Return the (x, y) coordinate for the center point of the cell that contains the specified text.  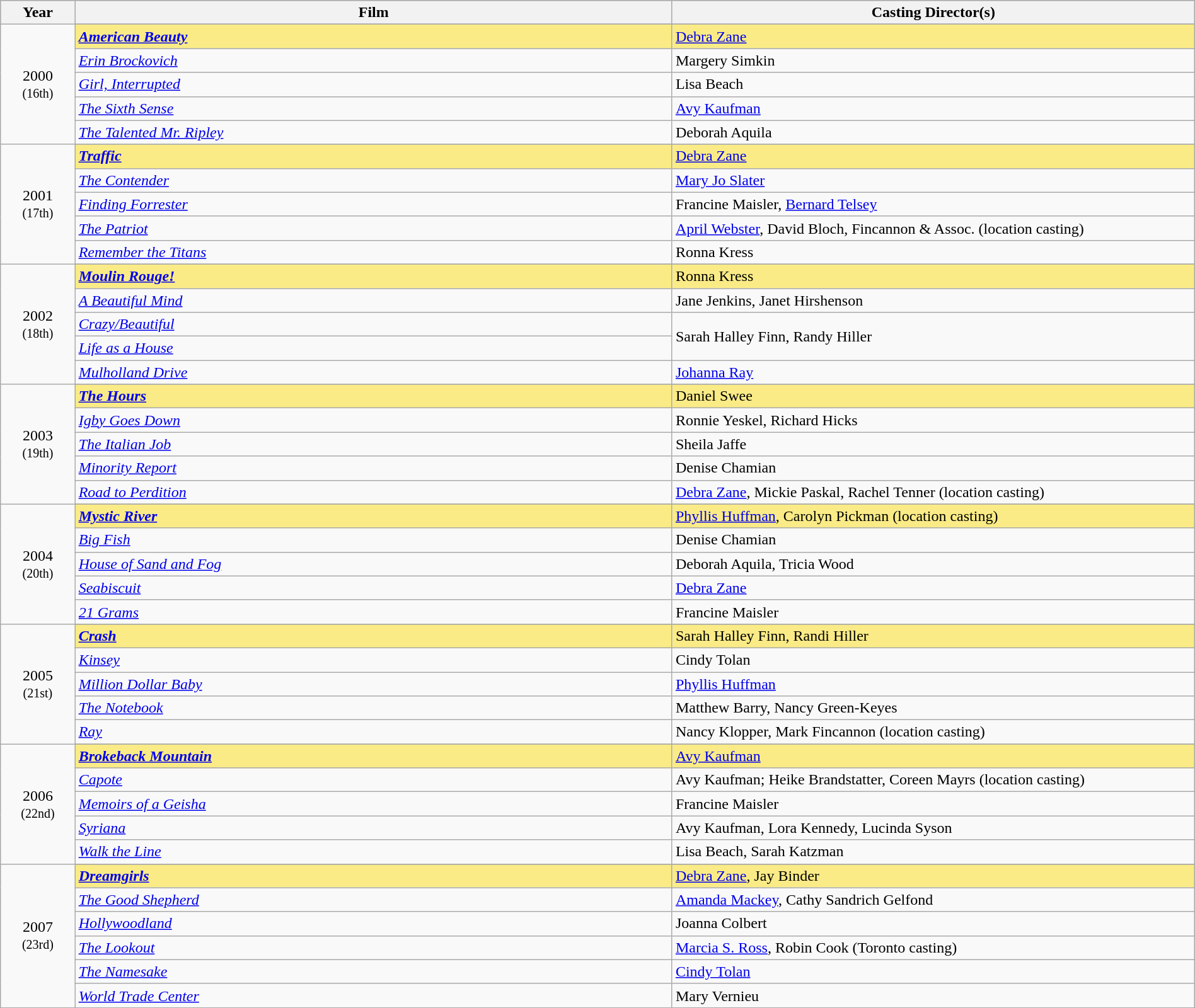
The Contender (373, 180)
The Notebook (373, 708)
The Namesake (373, 971)
Avy Kaufman, Lora Kennedy, Lucinda Syson (933, 828)
Ronnie Yeskel, Richard Hicks (933, 420)
Matthew Barry, Nancy Green-Keyes (933, 708)
The Talented Mr. Ripley (373, 132)
April Webster, David Bloch, Fincannon & Assoc. (location casting) (933, 228)
Memoirs of a Geisha (373, 804)
Nancy Klopper, Mark Fincannon (location casting) (933, 732)
Crash (373, 636)
Mystic River (373, 516)
Amanda Mackey, Cathy Sandrich Gelfond (933, 900)
The Italian Job (373, 444)
Crazy/Beautiful (373, 324)
The Hours (373, 396)
Mary Jo Slater (933, 180)
Igby Goes Down (373, 420)
Deborah Aquila (933, 132)
Capote (373, 780)
Mary Vernieu (933, 995)
Year (38, 13)
2002(18th) (38, 324)
Debra Zane, Jay Binder (933, 876)
Big Fish (373, 540)
Mulholland Drive (373, 372)
Daniel Swee (933, 396)
Life as a House (373, 348)
Minority Report (373, 468)
Johanna Ray (933, 372)
Marcia S. Ross, Robin Cook (Toronto casting) (933, 948)
The Patriot (373, 228)
Avy Kaufman; Heike Brandstatter, Coreen Mayrs (location casting) (933, 780)
Casting Director(s) (933, 13)
Ray (373, 732)
Film (373, 13)
2007(23rd) (38, 936)
21 Grams (373, 612)
Jane Jenkins, Janet Hirshenson (933, 301)
Traffic (373, 156)
Erin Brockovich (373, 60)
Walk the Line (373, 852)
2001(17th) (38, 204)
Remember the Titans (373, 252)
Syriana (373, 828)
Finding Forrester (373, 204)
Phyllis Huffman (933, 684)
Girl, Interrupted (373, 84)
Joanna Colbert (933, 924)
Million Dollar Baby (373, 684)
Brokeback Mountain (373, 756)
2005(21st) (38, 684)
2006(22nd) (38, 804)
Francine Maisler, Bernard Telsey (933, 204)
Margery Simkin (933, 60)
A Beautiful Mind (373, 301)
Dreamgirls (373, 876)
Moulin Rouge! (373, 276)
Road to Perdition (373, 492)
2000(16th) (38, 84)
The Good Shepherd (373, 900)
2004(20th) (38, 564)
World Trade Center (373, 995)
Hollywoodland (373, 924)
Lisa Beach, Sarah Katzman (933, 852)
American Beauty (373, 37)
The Lookout (373, 948)
Debra Zane, Mickie Paskal, Rachel Tenner (location casting) (933, 492)
Deborah Aquila, Tricia Wood (933, 564)
Sarah Halley Finn, Randi Hiller (933, 636)
Seabiscuit (373, 588)
The Sixth Sense (373, 108)
2003(19th) (38, 444)
Sheila Jaffe (933, 444)
Phyllis Huffman, Carolyn Pickman (location casting) (933, 516)
Kinsey (373, 660)
House of Sand and Fog (373, 564)
Sarah Halley Finn, Randy Hiller (933, 336)
Lisa Beach (933, 84)
